Pinpoint the cell where the given text exists, returning its [X, Y] midpoint coordinate. 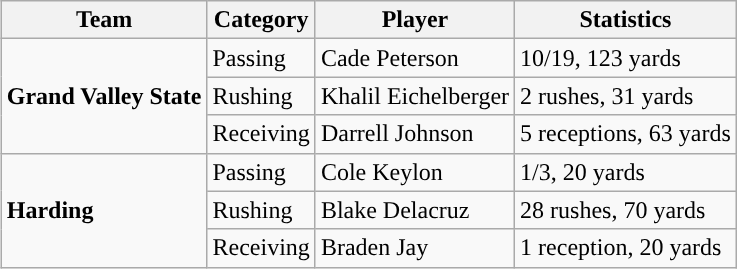
1 reception, 20 yards [626, 248]
Category [261, 20]
2 rushes, 31 yards [626, 96]
Darrell Johnson [414, 134]
5 receptions, 63 yards [626, 134]
Player [414, 20]
10/19, 123 yards [626, 58]
Blake Delacruz [414, 210]
Braden Jay [414, 248]
28 rushes, 70 yards [626, 210]
Khalil Eichelberger [414, 96]
1/3, 20 yards [626, 172]
Cade Peterson [414, 58]
Cole Keylon [414, 172]
Statistics [626, 20]
Team [104, 20]
Grand Valley State [104, 96]
Harding [104, 210]
